Provide the [x, y] coordinate of the cell's center where the given text is located.  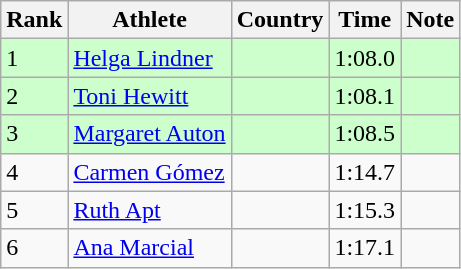
6 [34, 248]
Note [430, 20]
5 [34, 210]
3 [34, 134]
Margaret Auton [150, 134]
4 [34, 172]
Country [280, 20]
Helga Lindner [150, 58]
2 [34, 96]
1:08.1 [365, 96]
Ana Marcial [150, 248]
1 [34, 58]
1:08.0 [365, 58]
1:17.1 [365, 248]
1:14.7 [365, 172]
Toni Hewitt [150, 96]
Rank [34, 20]
Athlete [150, 20]
1:08.5 [365, 134]
Carmen Gómez [150, 172]
Ruth Apt [150, 210]
Time [365, 20]
1:15.3 [365, 210]
